Provide the [X, Y] coordinate of the cell's center where the given text is located.  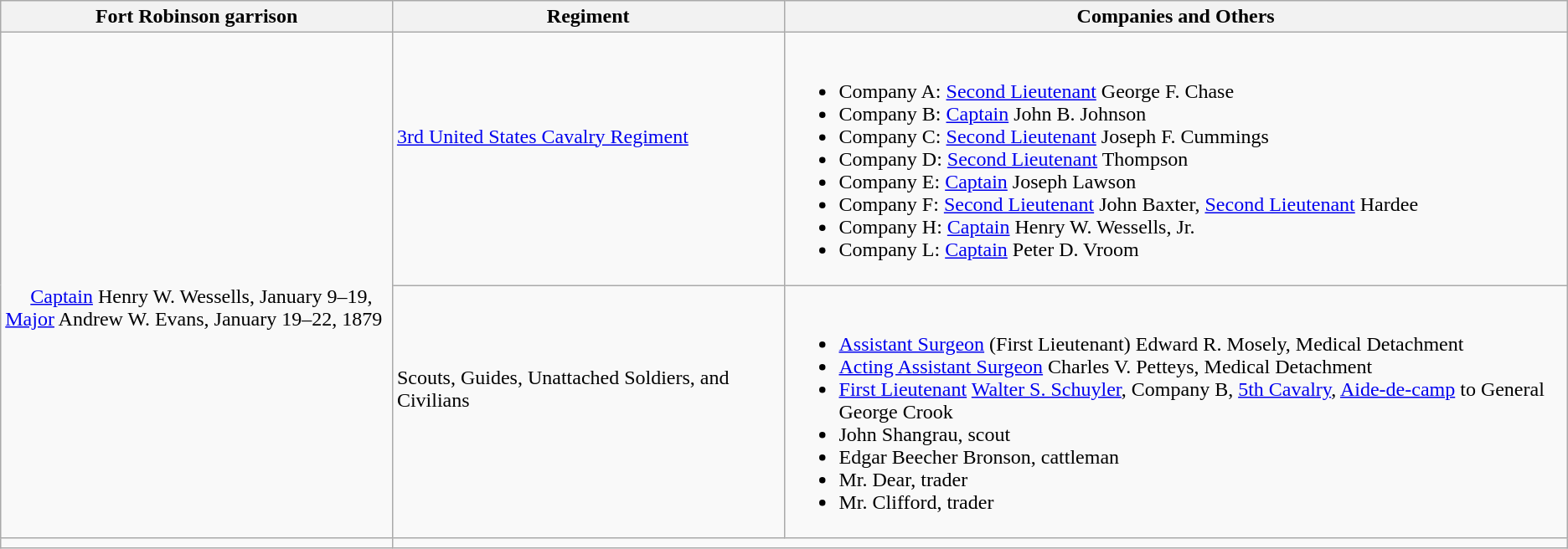
Companies and Others [1176, 17]
3rd United States Cavalry Regiment [588, 159]
Fort Robinson garrison [197, 17]
Regiment [588, 17]
Scouts, Guides, Unattached Soldiers, and Civilians [588, 412]
Captain Henry W. Wessells, January 9–19, Major Andrew W. Evans, January 19–22, 1879 [197, 285]
